Extract the [x, y] coordinate from the center of the cell holding the provided text.  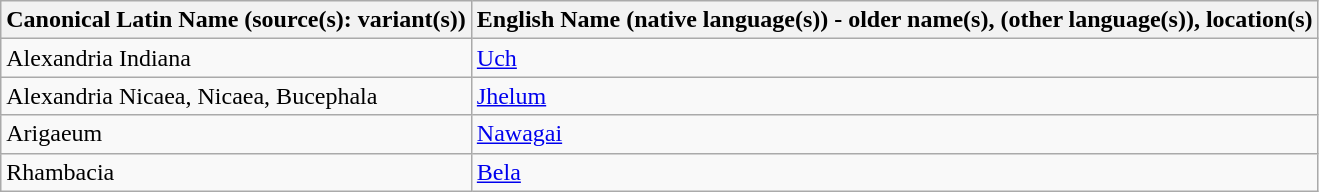
Alexandria Nicaea, Nicaea, Bucephala [236, 96]
English Name (native language(s)) - older name(s), (other language(s)), location(s) [894, 20]
Uch [894, 58]
Nawagai [894, 134]
Jhelum [894, 96]
Alexandria Indiana [236, 58]
Canonical Latin Name (source(s): variant(s)) [236, 20]
Bela [894, 172]
Rhambacia [236, 172]
Arigaeum [236, 134]
